For the text-containing cell, return its midpoint in [x, y] coordinate format. 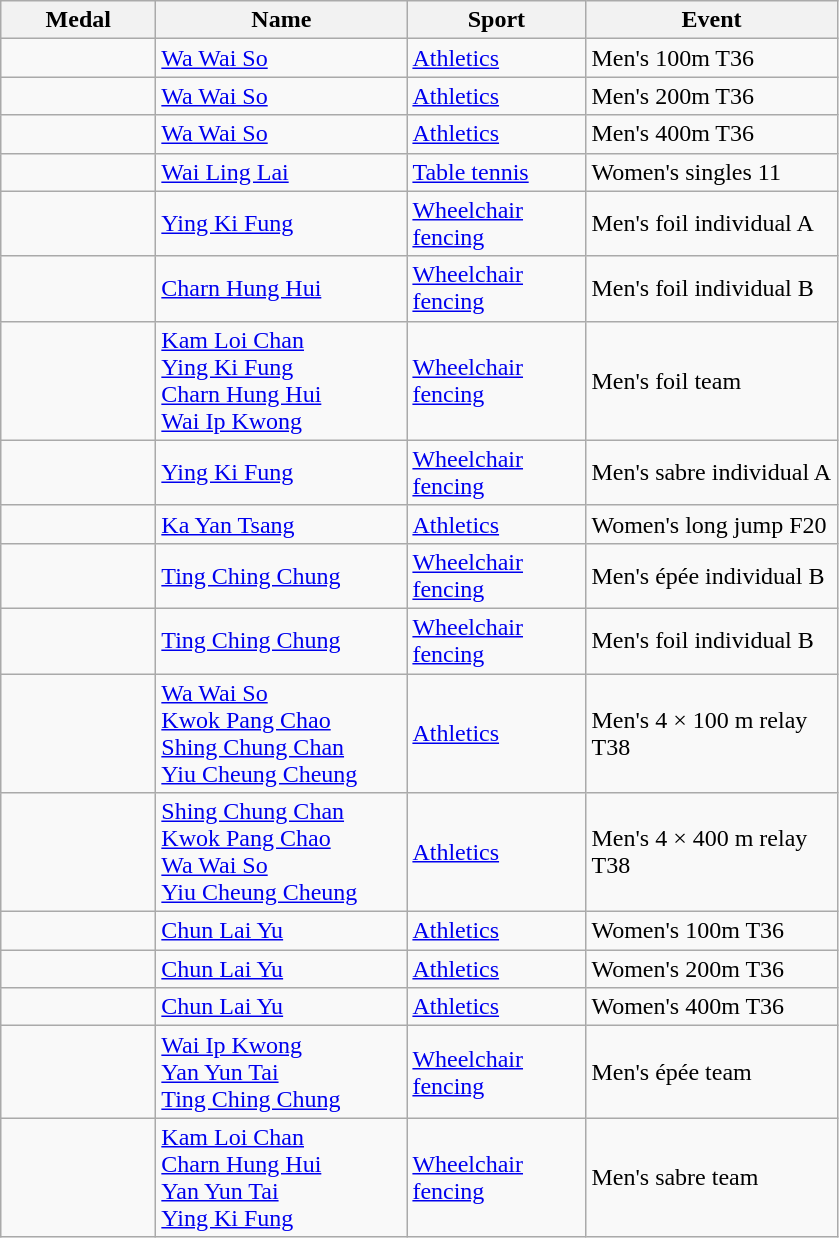
Men's 100m T36 [712, 58]
Men's 4 × 400 m relay T38 [712, 852]
Name [282, 20]
Women's 400m T36 [712, 1007]
Women's 200m T36 [712, 969]
Medal [78, 20]
Men's 200m T36 [712, 96]
Men's foil team [712, 380]
Men's 400m T36 [712, 134]
Table tennis [496, 172]
Men's foil individual A [712, 224]
Women's long jump F20 [712, 524]
Ka Yan Tsang [282, 524]
Shing Chung Chan Kwok Pang Chao Wa Wai So Yiu Cheung Cheung [282, 852]
Charn Hung Hui [282, 288]
Wai Ip Kwong Yan Yun Tai Ting Ching Chung [282, 1072]
Wa Wai So Kwok Pang Chao Shing Chung Chan Yiu Cheung Cheung [282, 734]
Women's 100m T36 [712, 931]
Sport [496, 20]
Men's épée team [712, 1072]
Men's sabre team [712, 1178]
Women's singles 11 [712, 172]
Men's 4 × 100 m relay T38 [712, 734]
Men's épée individual B [712, 576]
Kam Loi Chan Ying Ki Fung Charn Hung Hui Wai Ip Kwong [282, 380]
Event [712, 20]
Kam Loi Chan Charn Hung Hui Yan Yun Tai Ying Ki Fung [282, 1178]
Men's sabre individual A [712, 472]
Wai Ling Lai [282, 172]
